Detect which cell encompasses the target text, then output its [x, y] center coordinate. 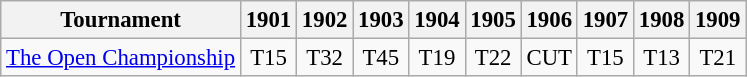
1904 [437, 20]
Tournament [121, 20]
1902 [325, 20]
1901 [268, 20]
T32 [325, 58]
1905 [493, 20]
1903 [381, 20]
1906 [549, 20]
T22 [493, 58]
T21 [718, 58]
T45 [381, 58]
T13 [661, 58]
CUT [549, 58]
1909 [718, 20]
The Open Championship [121, 58]
1908 [661, 20]
T19 [437, 58]
1907 [605, 20]
